Output the [x, y] coordinate of the center of the cell containing the given text.  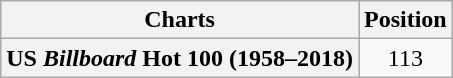
113 [405, 58]
Position [405, 20]
Charts [180, 20]
US Billboard Hot 100 (1958–2018) [180, 58]
